Identify which cell holds the provided text, then report its (X, Y) central coordinate. 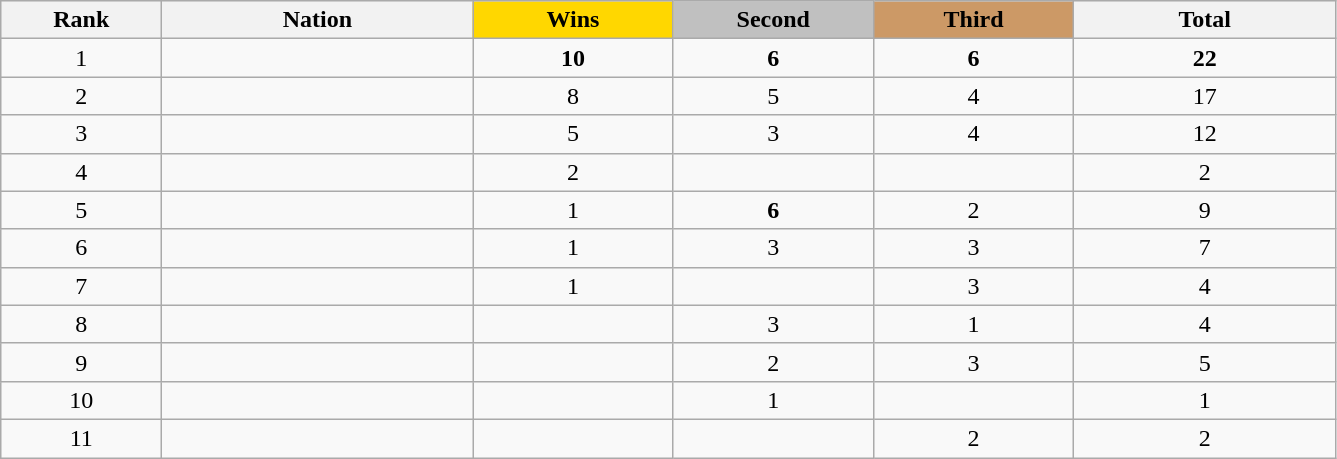
12 (1205, 134)
Nation (318, 20)
Wins (573, 20)
Rank (82, 20)
Third (973, 20)
Total (1205, 20)
17 (1205, 96)
Second (773, 20)
11 (82, 438)
22 (1205, 58)
